Scan for the cell matching the given text and deliver its (x, y) coordinate at center. 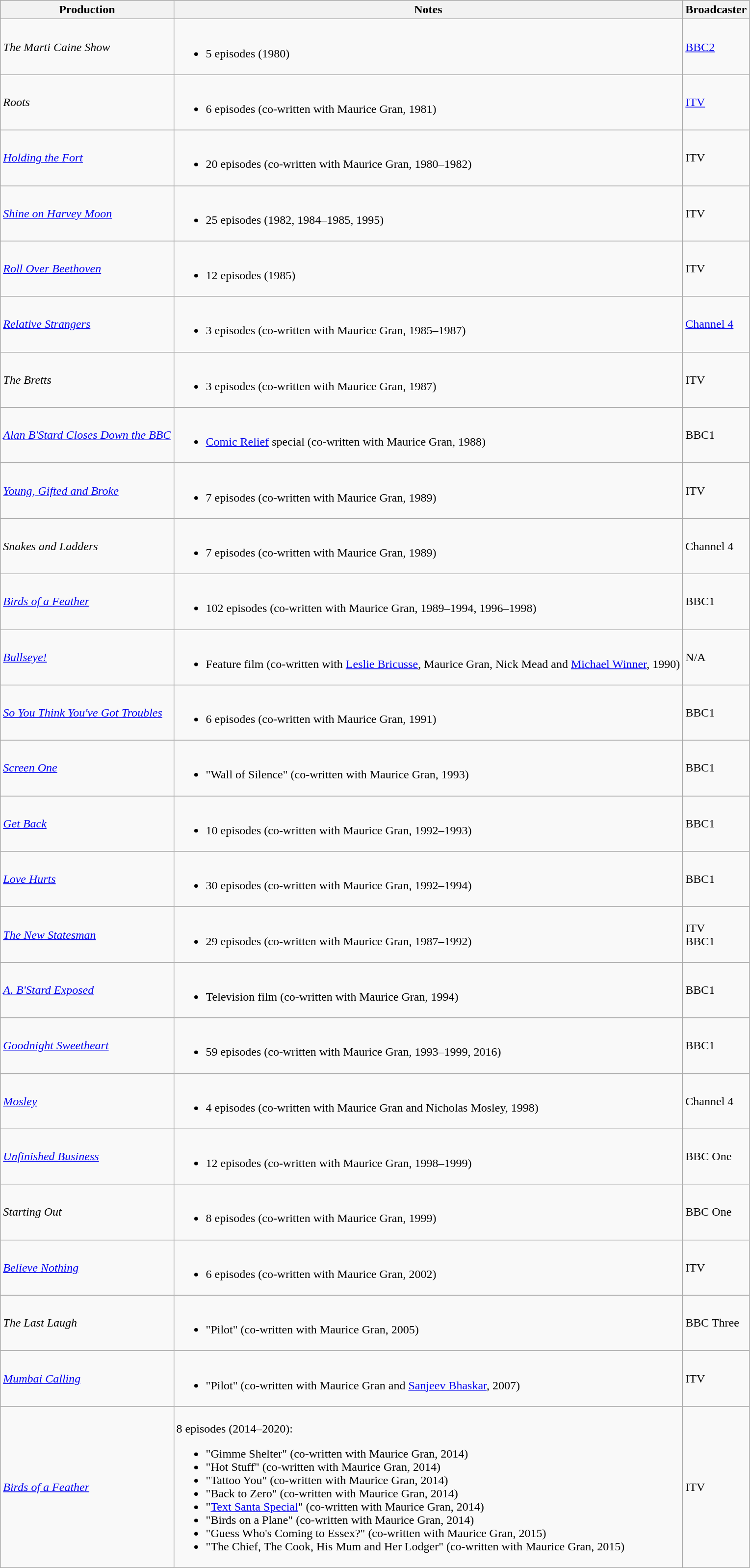
Television film (co-written with Maurice Gran, 1994) (428, 990)
Comic Relief special (co-written with Maurice Gran, 1988) (428, 435)
8 episodes (co-written with Maurice Gran, 1999) (428, 1212)
A. B'Stard Exposed (87, 990)
59 episodes (co-written with Maurice Gran, 1993–1999, 2016) (428, 1045)
Get Back (87, 824)
25 episodes (1982, 1984–1985, 1995) (428, 213)
"Pilot" (co-written with Maurice Gran, 2005) (428, 1323)
N/A (716, 657)
Goodnight Sweetheart (87, 1045)
Notes (428, 10)
So You Think You've Got Troubles (87, 713)
12 episodes (1985) (428, 269)
Screen One (87, 769)
4 episodes (co-written with Maurice Gran and Nicholas Mosley, 1998) (428, 1101)
6 episodes (co-written with Maurice Gran, 1981) (428, 102)
Starting Out (87, 1212)
20 episodes (co-written with Maurice Gran, 1980–1982) (428, 158)
Roots (87, 102)
12 episodes (co-written with Maurice Gran, 1998–1999) (428, 1156)
Holding the Fort (87, 158)
Alan B'Stard Closes Down the BBC (87, 435)
The Marti Caine Show (87, 47)
6 episodes (co-written with Maurice Gran, 2002) (428, 1267)
The Bretts (87, 380)
Bullseye! (87, 657)
29 episodes (co-written with Maurice Gran, 1987–1992) (428, 934)
Feature film (co-written with Leslie Bricusse, Maurice Gran, Nick Mead and Michael Winner, 1990) (428, 657)
Unfinished Business (87, 1156)
102 episodes (co-written with Maurice Gran, 1989–1994, 1996–1998) (428, 602)
Relative Strangers (87, 324)
30 episodes (co-written with Maurice Gran, 1992–1994) (428, 879)
Snakes and Ladders (87, 546)
Production (87, 10)
The New Statesman (87, 934)
ITVBBC1 (716, 934)
Mumbai Calling (87, 1378)
Young, Gifted and Broke (87, 491)
Love Hurts (87, 879)
Broadcaster (716, 10)
BBC Three (716, 1323)
"Wall of Silence" (co-written with Maurice Gran, 1993) (428, 769)
The Last Laugh (87, 1323)
"Pilot" (co-written with Maurice Gran and Sanjeev Bhaskar, 2007) (428, 1378)
Believe Nothing (87, 1267)
Shine on Harvey Moon (87, 213)
6 episodes (co-written with Maurice Gran, 1991) (428, 713)
Mosley (87, 1101)
10 episodes (co-written with Maurice Gran, 1992–1993) (428, 824)
5 episodes (1980) (428, 47)
BBC2 (716, 47)
3 episodes (co-written with Maurice Gran, 1987) (428, 380)
Roll Over Beethoven (87, 269)
3 episodes (co-written with Maurice Gran, 1985–1987) (428, 324)
